Return the [x, y] coordinate for the center point of the cell that contains the specified text.  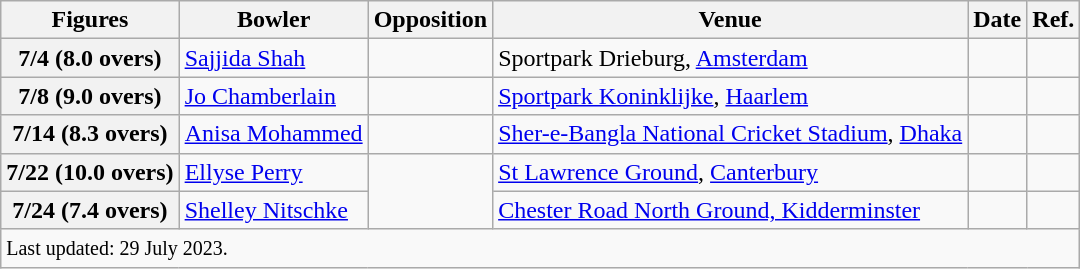
7/4 (8.0 overs) [90, 58]
Ref. [1054, 20]
7/8 (9.0 overs) [90, 96]
7/14 (8.3 overs) [90, 134]
Shelley Nitschke [274, 210]
7/22 (10.0 overs) [90, 172]
Bowler [274, 20]
Figures [90, 20]
Anisa Mohammed [274, 134]
St Lawrence Ground, Canterbury [730, 172]
Date [998, 20]
Last updated: 29 July 2023. [540, 248]
Sportpark Drieburg, Amsterdam [730, 58]
Chester Road North Ground, Kidderminster [730, 210]
Ellyse Perry [274, 172]
Venue [730, 20]
Jo Chamberlain [274, 96]
Sajjida Shah [274, 58]
Sportpark Koninklijke, Haarlem [730, 96]
Opposition [430, 20]
Sher-e-Bangla National Cricket Stadium, Dhaka [730, 134]
7/24 (7.4 overs) [90, 210]
